Locate the cell with the specified text and output its (x, y) center coordinate. 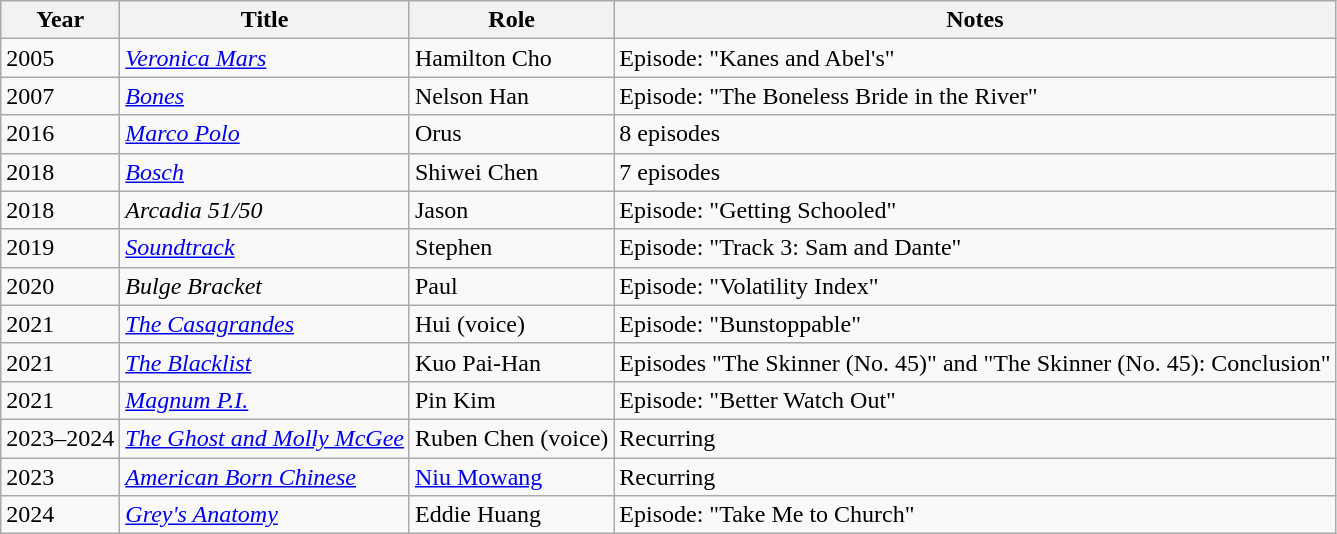
Nelson Han (511, 96)
Jason (511, 210)
Title (265, 20)
Ruben Chen (voice) (511, 438)
Paul (511, 286)
Soundtrack (265, 248)
Episode: "Better Watch Out" (975, 400)
Year (60, 20)
Eddie Huang (511, 515)
Episode: "Bunstoppable" (975, 324)
Episode: "Getting Schooled" (975, 210)
Orus (511, 134)
The Ghost and Molly McGee (265, 438)
2005 (60, 58)
Marco Polo (265, 134)
Magnum P.I. (265, 400)
2007 (60, 96)
2024 (60, 515)
7 episodes (975, 172)
Pin Kim (511, 400)
Episode: "Take Me to Church" (975, 515)
The Casagrandes (265, 324)
Episodes "The Skinner (No. 45)" and "The Skinner (No. 45): Conclusion" (975, 362)
Episode: "Kanes and Abel's" (975, 58)
Episode: "Track 3: Sam and Dante" (975, 248)
Stephen (511, 248)
Kuo Pai-Han (511, 362)
Grey's Anatomy (265, 515)
Veronica Mars (265, 58)
Bulge Bracket (265, 286)
2023–2024 (60, 438)
8 episodes (975, 134)
2020 (60, 286)
Shiwei Chen (511, 172)
2023 (60, 477)
Bones (265, 96)
Episode: "The Boneless Bride in the River" (975, 96)
Bosch (265, 172)
Arcadia 51/50 (265, 210)
2016 (60, 134)
Notes (975, 20)
Episode: "Volatility Index" (975, 286)
American Born Chinese (265, 477)
Hui (voice) (511, 324)
Niu Mowang (511, 477)
2019 (60, 248)
The Blacklist (265, 362)
Hamilton Cho (511, 58)
Role (511, 20)
